Search for the cell housing the specified text and yield its [X, Y] center coordinate. 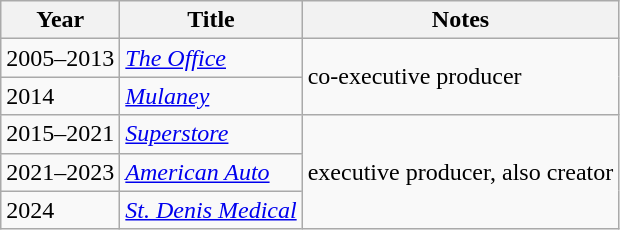
Superstore [211, 134]
2024 [60, 210]
executive producer, also creator [460, 172]
co-executive producer [460, 77]
2021–2023 [60, 172]
2005–2013 [60, 58]
Mulaney [211, 96]
Year [60, 20]
Title [211, 20]
The Office [211, 58]
2014 [60, 96]
American Auto [211, 172]
2015–2021 [60, 134]
Notes [460, 20]
St. Denis Medical [211, 210]
